Output the (X, Y) coordinate of the center of the cell containing the given text.  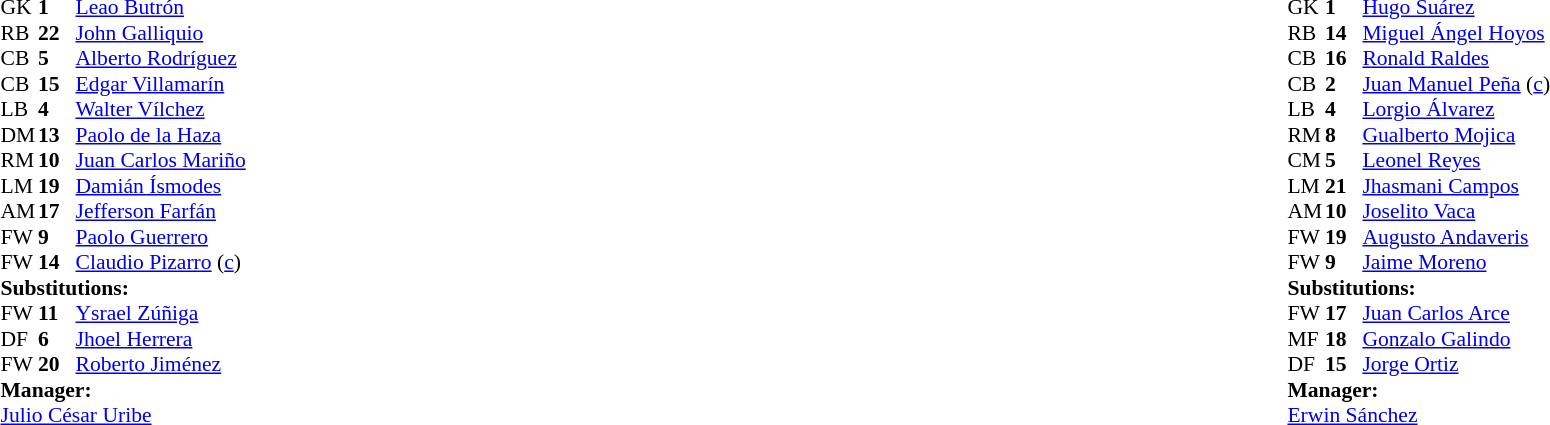
CM (1306, 161)
Jorge Ortiz (1456, 365)
Juan Carlos Mariño (161, 161)
21 (1344, 186)
Miguel Ángel Hoyos (1456, 33)
Gonzalo Galindo (1456, 339)
Jefferson Farfán (161, 211)
11 (57, 313)
Ronald Raldes (1456, 59)
Edgar Villamarín (161, 84)
John Galliquio (161, 33)
Claudio Pizarro (c) (161, 263)
Walter Vílchez (161, 109)
DM (19, 135)
8 (1344, 135)
6 (57, 339)
Paolo de la Haza (161, 135)
Roberto Jiménez (161, 365)
Gualberto Mojica (1456, 135)
Jhoel Herrera (161, 339)
Jaime Moreno (1456, 263)
Jhasmani Campos (1456, 186)
Augusto Andaveris (1456, 237)
MF (1306, 339)
Leonel Reyes (1456, 161)
Alberto Rodríguez (161, 59)
16 (1344, 59)
20 (57, 365)
Damián Ísmodes (161, 186)
Juan Manuel Peña (c) (1456, 84)
Joselito Vaca (1456, 211)
18 (1344, 339)
Juan Carlos Arce (1456, 313)
22 (57, 33)
Lorgio Álvarez (1456, 109)
13 (57, 135)
Paolo Guerrero (161, 237)
2 (1344, 84)
Ysrael Zúñiga (161, 313)
